Search for the cell housing the specified text and yield its [X, Y] center coordinate. 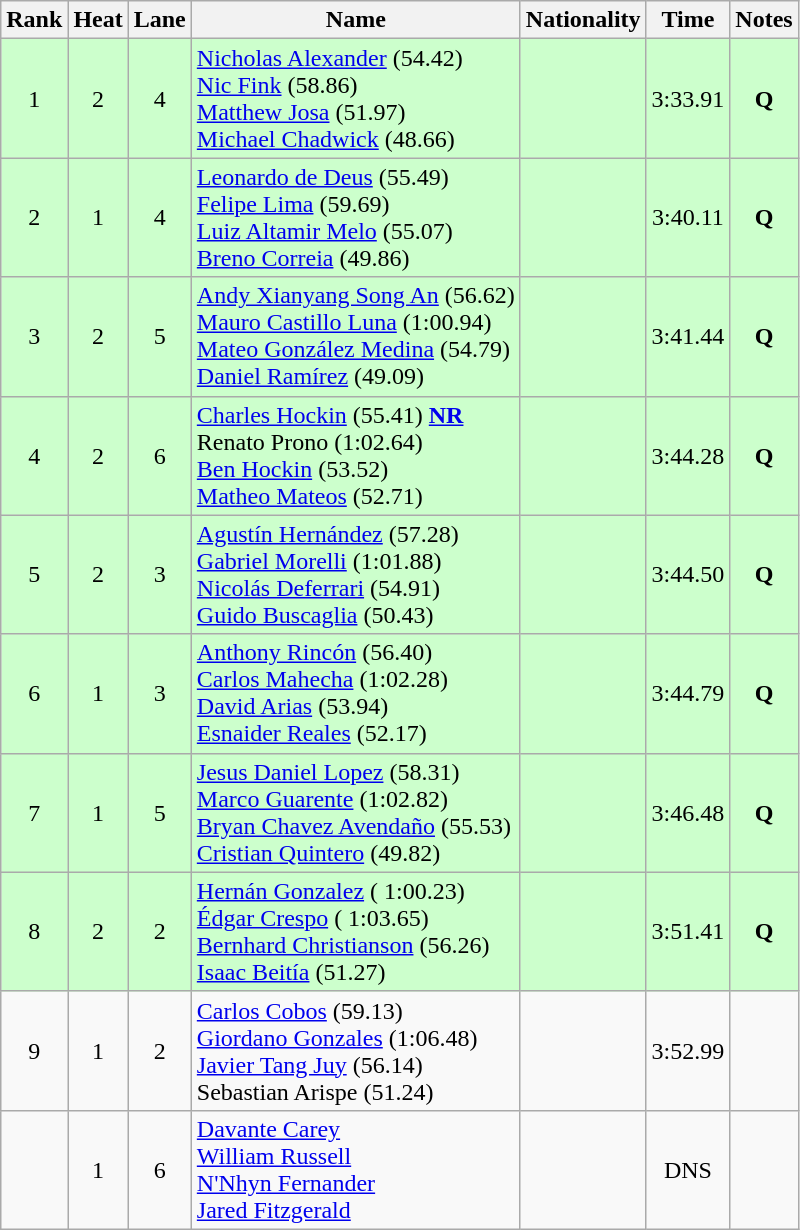
9 [34, 1050]
Rank [34, 20]
Jesus Daniel Lopez (58.31)Marco Guarente (1:02.82)Bryan Chavez Avendaño (55.53)Cristian Quintero (49.82) [356, 812]
3:44.79 [688, 694]
Charles Hockin (55.41) NRRenato Prono (1:02.64)Ben Hockin (53.52)Matheo Mateos (52.71) [356, 456]
Heat [98, 20]
Agustín Hernández (57.28)Gabriel Morelli (1:01.88)Nicolás Deferrari (54.91)Guido Buscaglia (50.43) [356, 574]
Davante CareyWilliam Russell N'Nhyn FernanderJared Fitzgerald [356, 1170]
3:52.99 [688, 1050]
Name [356, 20]
3:40.11 [688, 218]
Notes [764, 20]
Anthony Rincón (56.40)Carlos Mahecha (1:02.28)David Arias (53.94)Esnaider Reales (52.17) [356, 694]
DNS [688, 1170]
Lane [160, 20]
8 [34, 932]
Hernán Gonzalez ( 1:00.23)Édgar Crespo ( 1:03.65)Bernhard Christianson (56.26)Isaac Beitía (51.27) [356, 932]
Nicholas Alexander (54.42)Nic Fink (58.86)Matthew Josa (51.97)Michael Chadwick (48.66) [356, 98]
Leonardo de Deus (55.49)Felipe Lima (59.69)Luiz Altamir Melo (55.07)Breno Correia (49.86) [356, 218]
3:46.48 [688, 812]
3:44.50 [688, 574]
3:44.28 [688, 456]
Andy Xianyang Song An (56.62)Mauro Castillo Luna (1:00.94)Mateo González Medina (54.79)Daniel Ramírez (49.09) [356, 336]
3:41.44 [688, 336]
3:33.91 [688, 98]
Time [688, 20]
Nationality [583, 20]
7 [34, 812]
Carlos Cobos (59.13)Giordano Gonzales (1:06.48)Javier Tang Juy (56.14)Sebastian Arispe (51.24) [356, 1050]
3:51.41 [688, 932]
